Identify which cell holds the provided text, then report its (X, Y) central coordinate. 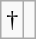
† (12, 20)
